Determine the [X, Y] coordinate at the center of the cell enclosing the given text.  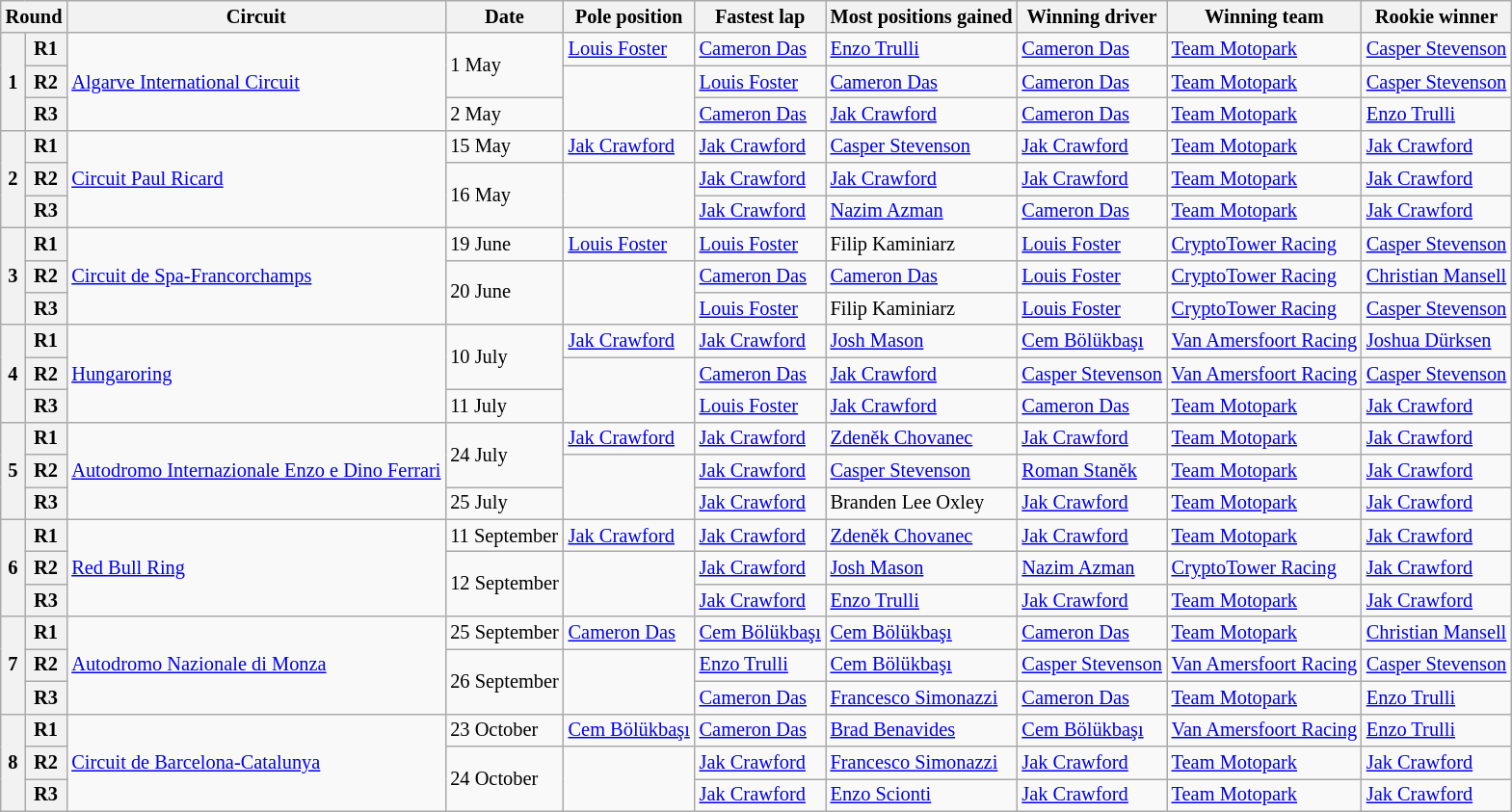
Circuit Paul Ricard [256, 179]
3 [13, 275]
25 September [504, 633]
Autodromo Internazionale Enzo e Dino Ferrari [256, 470]
20 June [504, 293]
1 [13, 81]
Circuit [256, 16]
12 September [504, 584]
23 October [504, 730]
Winning team [1264, 16]
Algarve International Circuit [256, 81]
Roman Staněk [1093, 471]
7 [13, 665]
Autodromo Nazionale di Monza [256, 665]
Date [504, 16]
Hungaroring [256, 374]
11 September [504, 536]
Winning driver [1093, 16]
2 [13, 179]
8 [13, 763]
4 [13, 374]
Circuit de Spa-Francorchamps [256, 275]
6 [13, 568]
25 July [504, 503]
Most positions gained [921, 16]
Branden Lee Oxley [921, 503]
Fastest lap [760, 16]
11 July [504, 406]
5 [13, 470]
10 July [504, 356]
Brad Benavides [921, 730]
Joshua Dürksen [1436, 341]
Enzo Scionti [921, 795]
2 May [504, 114]
Round [35, 16]
1 May [504, 65]
26 September [504, 680]
Red Bull Ring [256, 568]
24 July [504, 455]
Pole position [629, 16]
Circuit de Barcelona-Catalunya [256, 763]
15 May [504, 146]
Rookie winner [1436, 16]
16 May [504, 195]
24 October [504, 778]
19 June [504, 244]
